Output the (x, y) coordinate of the center of the cell containing the given text.  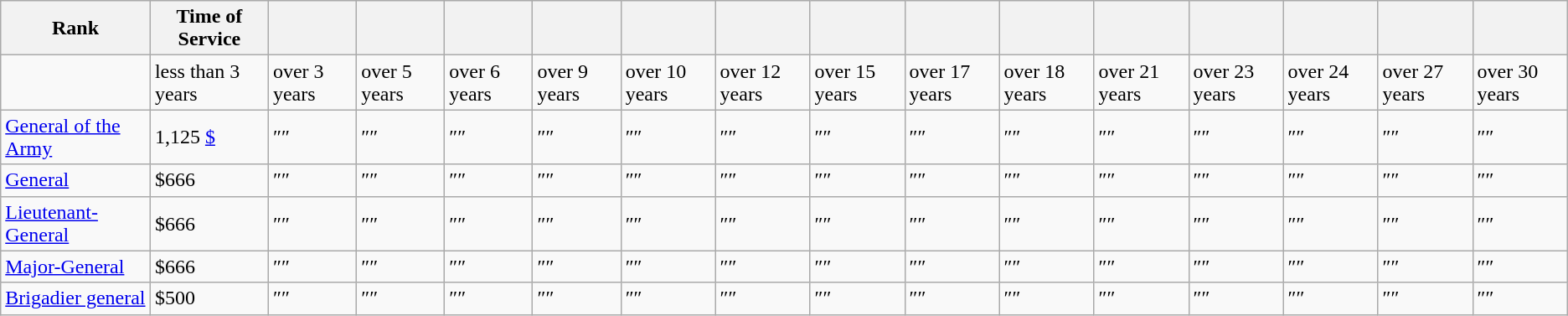
over 24 years (1330, 82)
over 6 years (489, 82)
over 12 years (762, 82)
General of the Army (75, 137)
over 5 years (400, 82)
over 10 years (668, 82)
over 30 years (1519, 82)
over 18 years (1047, 82)
Lieutenant-General (75, 223)
$500 (209, 298)
over 15 years (858, 82)
over 9 years (576, 82)
less than 3 years (209, 82)
Brigadier general (75, 298)
over 21 years (1141, 82)
over 27 years (1426, 82)
General (75, 180)
over 23 years (1236, 82)
Major-General (75, 267)
over 17 years (952, 82)
over 3 years (312, 82)
Time of Service (209, 28)
1,125 $ (209, 137)
Rank (75, 28)
